Return [x, y] of the center of cell containing provided text 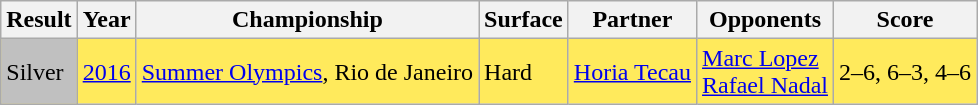
Year [106, 20]
Result [39, 20]
Surface [524, 20]
Marc Lopez Rafael Nadal [766, 72]
Silver [39, 72]
Opponents [766, 20]
2–6, 6–3, 4–6 [906, 72]
Hard [524, 72]
Partner [632, 20]
Summer Olympics, Rio de Janeiro [307, 72]
Horia Tecau [632, 72]
Score [906, 20]
Championship [307, 20]
2016 [106, 72]
